Detect which cell encompasses the target text, then output its (X, Y) center coordinate. 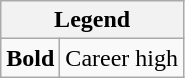
Legend (92, 20)
Bold (30, 58)
Career high (122, 58)
